Scan for the cell matching the given text and deliver its [X, Y] coordinate at center. 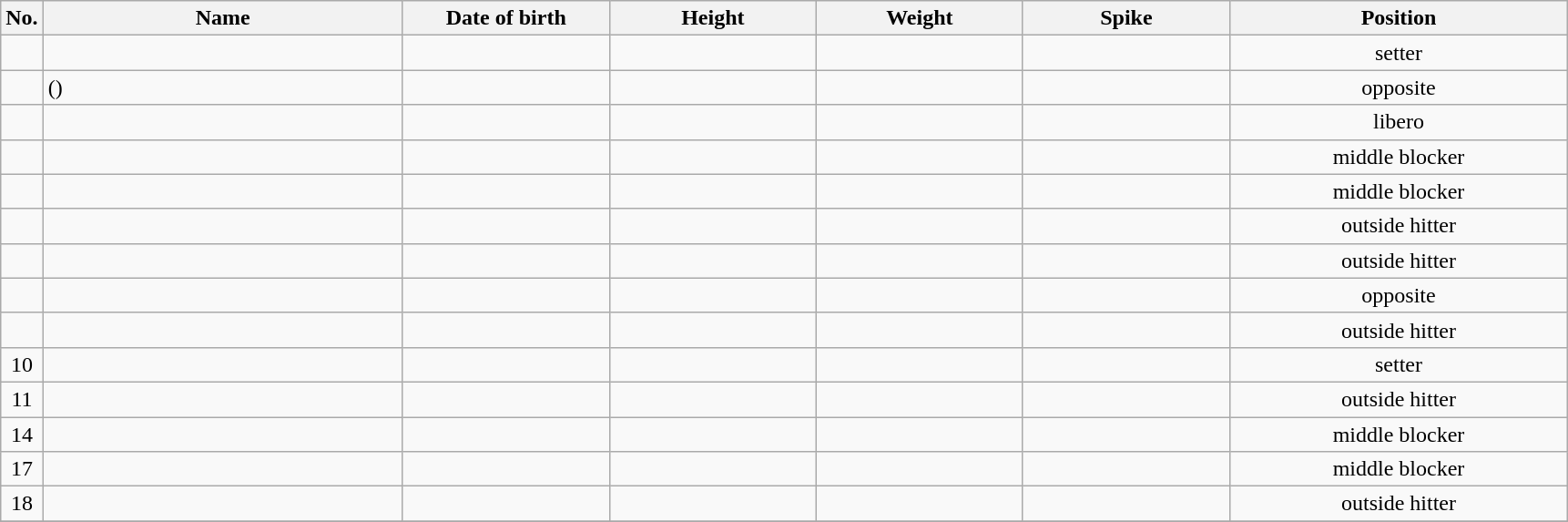
10 [22, 364]
Name [222, 18]
libero [1399, 122]
14 [22, 435]
Spike [1125, 18]
17 [22, 469]
() [222, 87]
18 [22, 504]
Position [1399, 18]
11 [22, 399]
Height [712, 18]
Date of birth [506, 18]
No. [22, 18]
Weight [920, 18]
